Extract the [x, y] coordinate from the center of the cell holding the provided text.  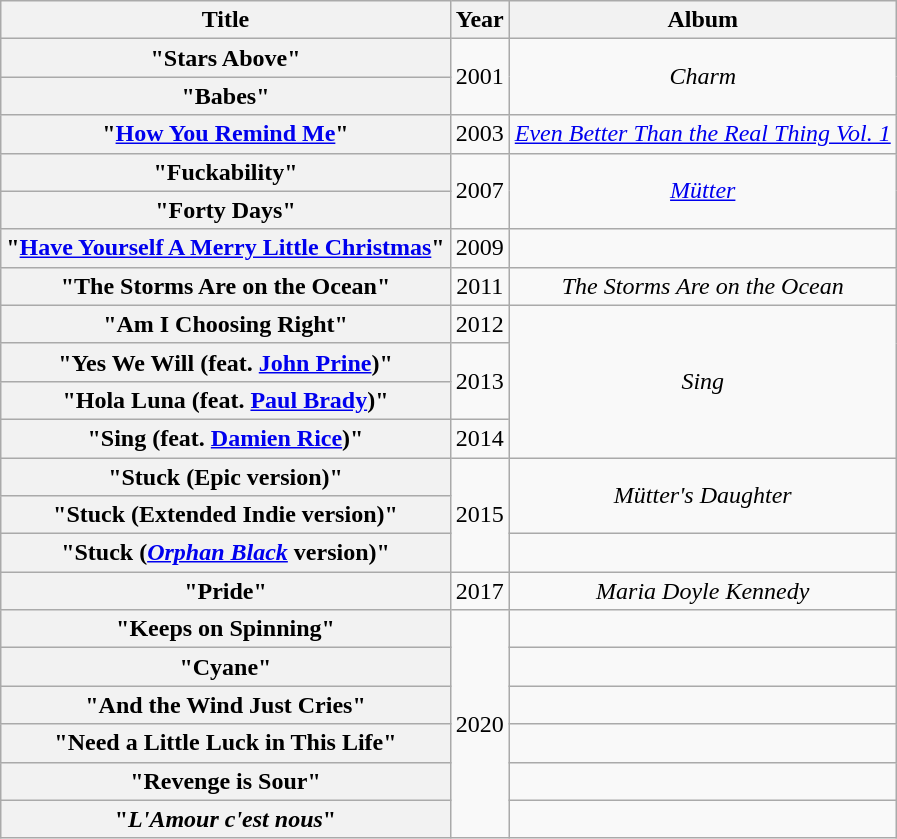
Album [702, 20]
Year [480, 20]
"Stuck (Extended Indie version)" [226, 515]
"Have Yourself A Merry Little Christmas" [226, 248]
"Hola Luna (feat. Paul Brady)" [226, 400]
2012 [480, 324]
"Fuckability" [226, 172]
2020 [480, 724]
Title [226, 20]
2011 [480, 286]
Even Better Than the Real Thing Vol. 1 [702, 134]
"Revenge is Sour" [226, 781]
"Need a Little Luck in This Life" [226, 743]
"Stars Above" [226, 58]
"How You Remind Me" [226, 134]
2013 [480, 381]
2014 [480, 438]
Maria Doyle Kennedy [702, 591]
"Sing (feat. Damien Rice)" [226, 438]
"Keeps on Spinning" [226, 629]
Sing [702, 381]
Charm [702, 77]
2001 [480, 77]
"The Storms Are on the Ocean" [226, 286]
"Pride" [226, 591]
"And the Wind Just Cries" [226, 705]
"Stuck (Orphan Black version)" [226, 553]
2017 [480, 591]
2007 [480, 191]
"L'Amour c'est nous" [226, 819]
"Forty Days" [226, 210]
"Stuck (Epic version)" [226, 477]
2015 [480, 515]
The Storms Are on the Ocean [702, 286]
"Am I Choosing Right" [226, 324]
"Babes" [226, 96]
2009 [480, 248]
"Yes We Will (feat. John Prine)" [226, 362]
Mütter's Daughter [702, 496]
2003 [480, 134]
"Cyane" [226, 667]
Mütter [702, 191]
